Return the (x, y) coordinate for the center point of the cell that contains the specified text.  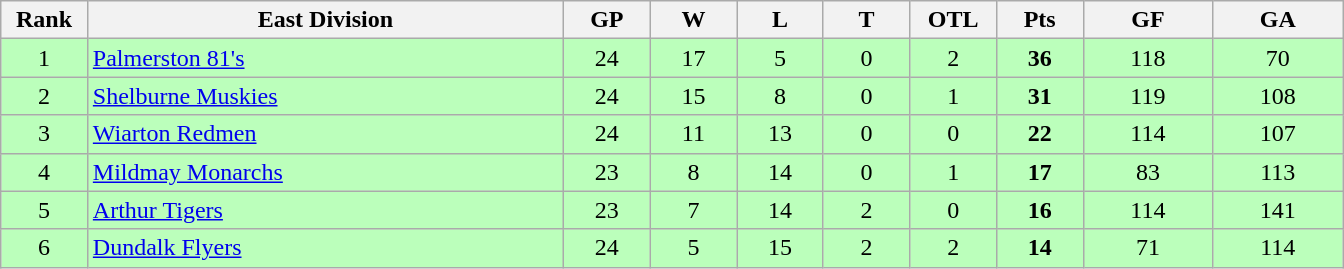
107 (1278, 134)
Shelburne Muskies (325, 96)
W (694, 20)
36 (1040, 58)
L (780, 20)
Rank (44, 20)
4 (44, 172)
108 (1278, 96)
Mildmay Monarchs (325, 172)
Dundalk Flyers (325, 248)
118 (1148, 58)
3 (44, 134)
GF (1148, 20)
Palmerston 81's (325, 58)
GP (608, 20)
T (866, 20)
OTL (954, 20)
16 (1040, 210)
119 (1148, 96)
83 (1148, 172)
71 (1148, 248)
Wiarton Redmen (325, 134)
East Division (325, 20)
141 (1278, 210)
13 (780, 134)
22 (1040, 134)
Pts (1040, 20)
6 (44, 248)
7 (694, 210)
11 (694, 134)
113 (1278, 172)
70 (1278, 58)
Arthur Tigers (325, 210)
31 (1040, 96)
GA (1278, 20)
